Output the (x, y) coordinate of the center of the cell containing the given text.  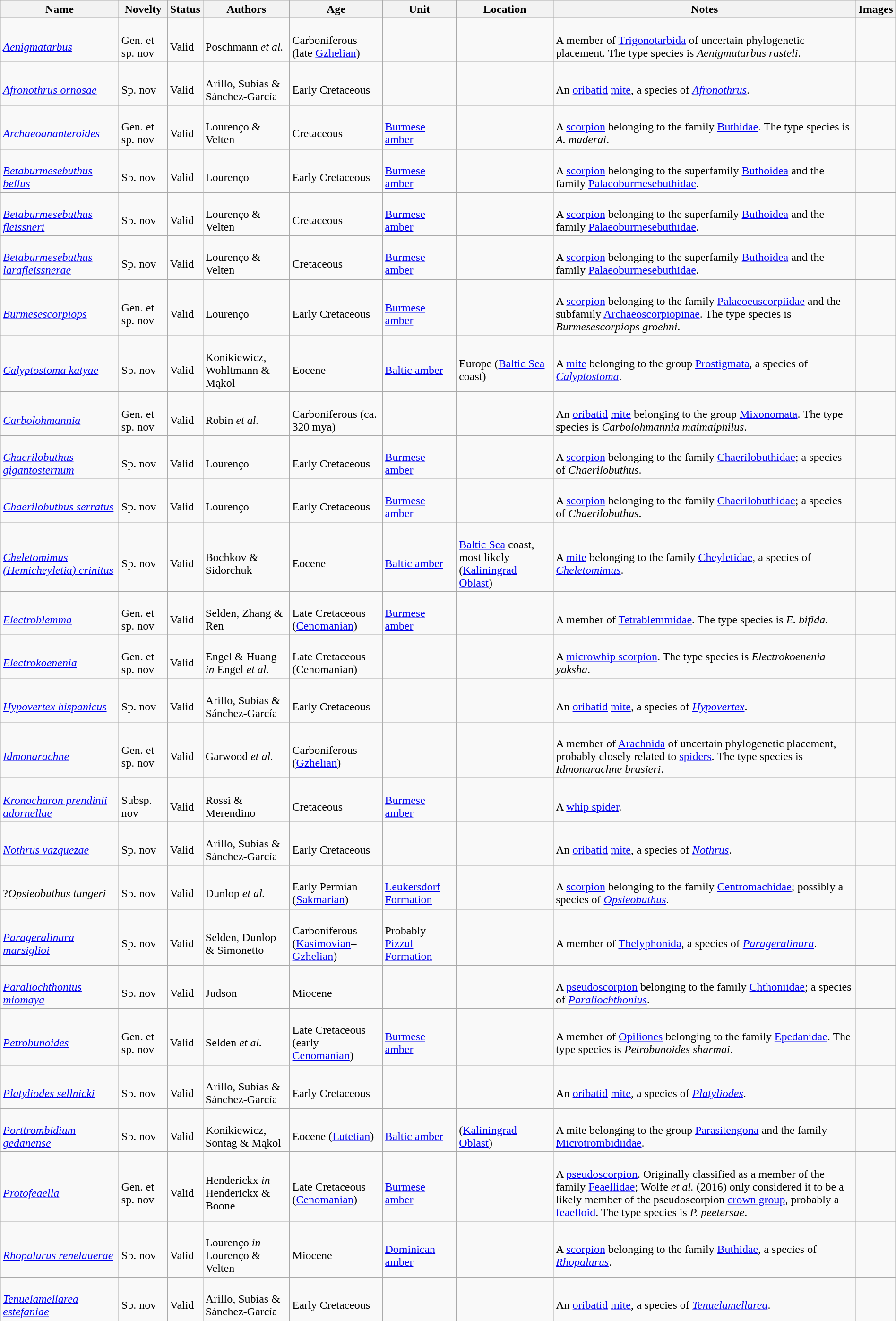
A mite belonging to the group Prostigmata, a species of Calyptostoma. (705, 364)
Parageralinura marsiglioi (60, 937)
Eocene (Lutetian) (336, 1130)
Idmonarachne (60, 751)
A member of Trigonotarbida of uncertain phylogenetic placement. The type species is Aenigmatarbus rasteli. (705, 40)
Novelty (143, 9)
Engel & Huang in Engel et al. (246, 657)
Leukersdorf Formation (420, 887)
Unit (420, 9)
An oribatid mite, a species of Nothrus. (705, 844)
A microwhip scorpion. The type species is Electrokoenenia yaksha. (705, 657)
Afronothrus ornosae (60, 84)
An oribatid mite, a species of Hypovertex. (705, 700)
Hypovertex hispanicus (60, 700)
An oribatid mite, a species of Afronothrus. (705, 84)
An oribatid mite, a species of Platyliodes. (705, 1087)
Archaeoananteroides (60, 127)
A scorpion belonging to the family Centromachidae; possibly a species of Opsieobuthus. (705, 887)
Rossi & Merendino (246, 800)
Cheletomimus (Hemicheyletia) crinitus (60, 557)
Location (505, 9)
Tenuelamellarea estefaniae (60, 1299)
Baltic Sea coast, most likely (Kaliningrad Oblast) (505, 557)
A scorpion belonging to the family Buthidae. The type species is A. maderai. (705, 127)
Henderickx in Henderickx & Boone (246, 1186)
Europe (Baltic Sea coast) (505, 364)
Dominican amber (420, 1249)
Carboniferous (late Gzhelian) (336, 40)
Judson (246, 987)
Aenigmatarbus (60, 40)
Konikiewicz, Wohltmann & Mąkol (246, 364)
Selden, Zhang & Ren (246, 613)
Images (876, 9)
Early Permian (Sakmarian) (336, 887)
Name (60, 9)
A whip spider. (705, 800)
Poschmann et al. (246, 40)
Rhopalurus renelauerae (60, 1249)
Chaerilobuthus serratus (60, 501)
?Opsieobuthus tungeri (60, 887)
Carboniferous (Kasimovian–Gzhelian) (336, 937)
Carboniferous (ca. 320 mya) (336, 414)
Authors (246, 9)
Bochkov & Sidorchuk (246, 557)
Burmesescorpiops (60, 307)
Carbolohmannia (60, 414)
Dunlop et al. (246, 887)
A member of Opiliones belonging to the family Epedanidae. The type species is Petrobunoides sharmai. (705, 1037)
Notes (705, 9)
Porttrombidium gedanense (60, 1130)
Status (185, 9)
Chaerilobuthus gigantosternum (60, 457)
Protofeaella (60, 1186)
A mite belonging to the group Parasitengona and the family Microtrombidiidae. (705, 1130)
Paraliochthonius miomaya (60, 987)
Petrobunoides (60, 1037)
A mite belonging to the family Cheyletidae, a species of Cheletomimus. (705, 557)
A pseudoscorpion belonging to the family Chthoniidae; a species of Paraliochthonius. (705, 987)
Carboniferous (Gzhelian) (336, 751)
Robin et al. (246, 414)
Selden, Dunlop & Simonetto (246, 937)
An oribatid mite belonging to the group Mixonomata. The type species is Carbolohmannia maimaiphilus. (705, 414)
Probably Pizzul Formation (420, 937)
Selden et al. (246, 1037)
Electrokoenenia (60, 657)
Konikiewicz, Sontag & Mąkol (246, 1130)
Garwood et al. (246, 751)
Age (336, 9)
An oribatid mite, a species of Tenuelamellarea. (705, 1299)
A member of Tetrablemmidae. The type species is E. bifida. (705, 613)
Calyptostoma katyae (60, 364)
A member of Arachnida of uncertain phylogenetic placement, probably closely related to spiders. The type species is Idmonarachne brasieri. (705, 751)
A scorpion belonging to the family Palaeoeuscorpiidae and the subfamily Archaeoscorpiopinae. The type species is Burmesescorpiops groehni. (705, 307)
A scorpion belonging to the family Buthidae, a species of Rhopalurus. (705, 1249)
A member of Thelyphonida, a species of Parageralinura. (705, 937)
Betaburmesebuthus bellus (60, 171)
Betaburmesebuthus fleissneri (60, 214)
Late Cretaceous (early Cenomanian) (336, 1037)
Platyliodes sellnicki (60, 1087)
Electroblemma (60, 613)
Betaburmesebuthus larafleissnerae (60, 258)
Lourenço in Lourenço & Velten (246, 1249)
Kronocharon prendinii adornellae (60, 800)
Nothrus vazquezae (60, 844)
(Kaliningrad Oblast) (505, 1130)
Subsp. nov (143, 800)
